Scan for the cell matching the given text and deliver its (x, y) coordinate at center. 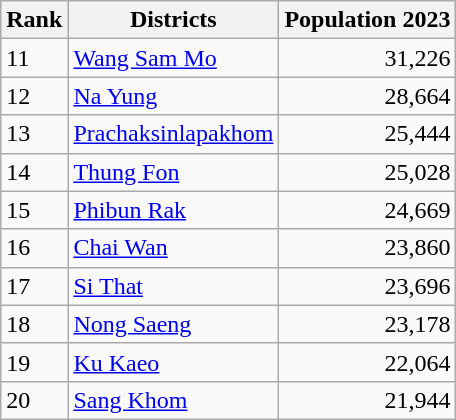
Na Yung (174, 96)
11 (34, 58)
Population 2023 (368, 20)
25,028 (368, 172)
Thung Fon (174, 172)
Sang Khom (174, 400)
Ku Kaeo (174, 362)
Wang Sam Mo (174, 58)
Si That (174, 286)
Phibun Rak (174, 210)
Rank (34, 20)
15 (34, 210)
Nong Saeng (174, 324)
Districts (174, 20)
28,664 (368, 96)
Prachaksinlapakhom (174, 134)
31,226 (368, 58)
16 (34, 248)
23,860 (368, 248)
25,444 (368, 134)
13 (34, 134)
18 (34, 324)
17 (34, 286)
23,178 (368, 324)
Chai Wan (174, 248)
22,064 (368, 362)
19 (34, 362)
24,669 (368, 210)
21,944 (368, 400)
12 (34, 96)
20 (34, 400)
23,696 (368, 286)
14 (34, 172)
